Return the (x, y) coordinate for the center point of the cell that contains the specified text.  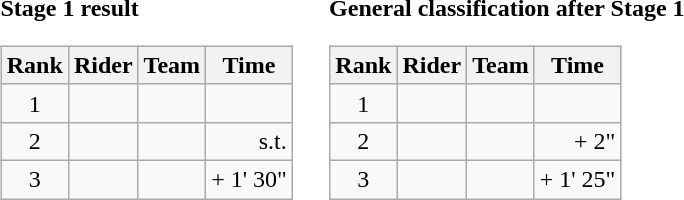
s.t. (250, 141)
+ 1' 30" (250, 179)
+ 2" (578, 141)
+ 1' 25" (578, 179)
